Capture the cell that displays the provided text and extract its (X, Y) central coordinate. 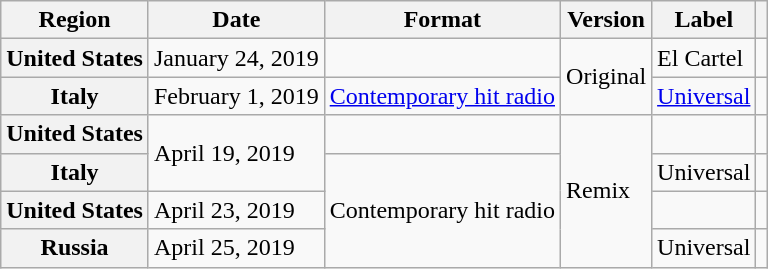
February 1, 2019 (236, 96)
Remix (606, 191)
Date (236, 20)
Russia (75, 248)
Format (442, 20)
Version (606, 20)
April 19, 2019 (236, 153)
Label (704, 20)
April 23, 2019 (236, 210)
April 25, 2019 (236, 248)
El Cartel (704, 58)
Original (606, 77)
Region (75, 20)
January 24, 2019 (236, 58)
